For the text-containing cell, return its midpoint in [X, Y] coordinate format. 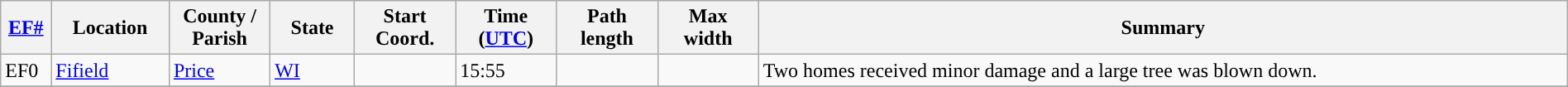
Path length [607, 28]
Fifield [111, 70]
WI [313, 70]
Summary [1163, 28]
15:55 [506, 70]
Two homes received minor damage and a large tree was blown down. [1163, 70]
Max width [708, 28]
EF# [26, 28]
Start Coord. [404, 28]
State [313, 28]
Location [111, 28]
EF0 [26, 70]
County / Parish [219, 28]
Price [219, 70]
Time (UTC) [506, 28]
